Scan for the cell matching the given text and deliver its [X, Y] coordinate at center. 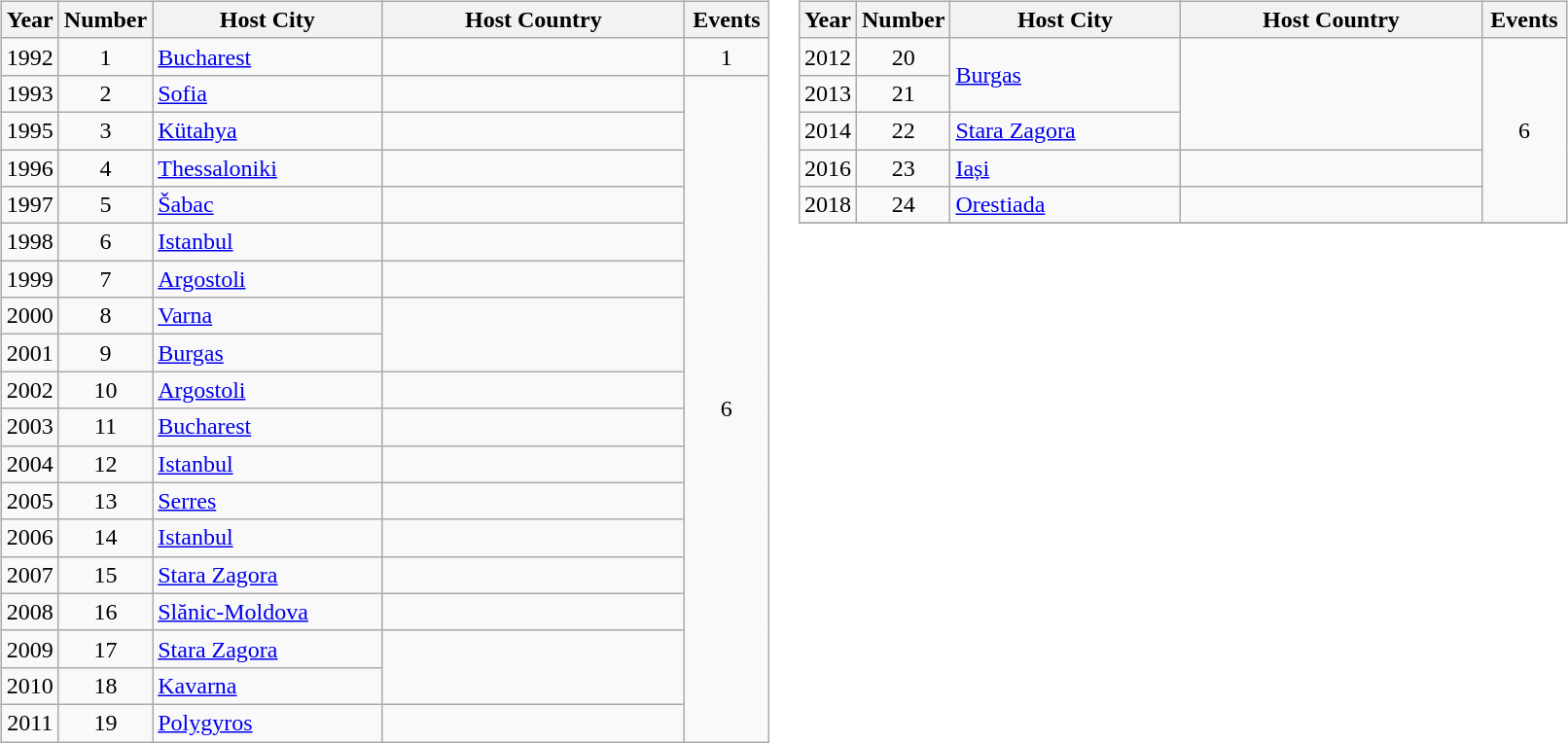
Kütahya [267, 130]
Orestiada [1065, 205]
2009 [29, 649]
2004 [29, 464]
1993 [29, 93]
3 [105, 130]
19 [105, 723]
23 [903, 168]
2008 [29, 612]
2005 [29, 501]
13 [105, 501]
21 [903, 93]
12 [105, 464]
Serres [267, 501]
18 [105, 686]
Šabac [267, 205]
16 [105, 612]
2014 [827, 130]
Kavarna [267, 686]
5 [105, 205]
2013 [827, 93]
Sofia [267, 93]
2002 [29, 390]
9 [105, 353]
4 [105, 168]
1995 [29, 130]
1998 [29, 242]
1996 [29, 168]
20 [903, 56]
22 [903, 130]
2003 [29, 427]
2012 [827, 56]
14 [105, 538]
1992 [29, 56]
8 [105, 316]
2018 [827, 205]
Slănic-Moldova [267, 612]
2001 [29, 353]
1997 [29, 205]
2011 [29, 723]
2016 [827, 168]
11 [105, 427]
Thessaloniki [267, 168]
2 [105, 93]
17 [105, 649]
2007 [29, 575]
2010 [29, 686]
Varna [267, 316]
1999 [29, 279]
10 [105, 390]
24 [903, 205]
Iași [1065, 168]
2000 [29, 316]
7 [105, 279]
2006 [29, 538]
15 [105, 575]
Polygyros [267, 723]
